For the text-containing cell, return its midpoint in [X, Y] coordinate format. 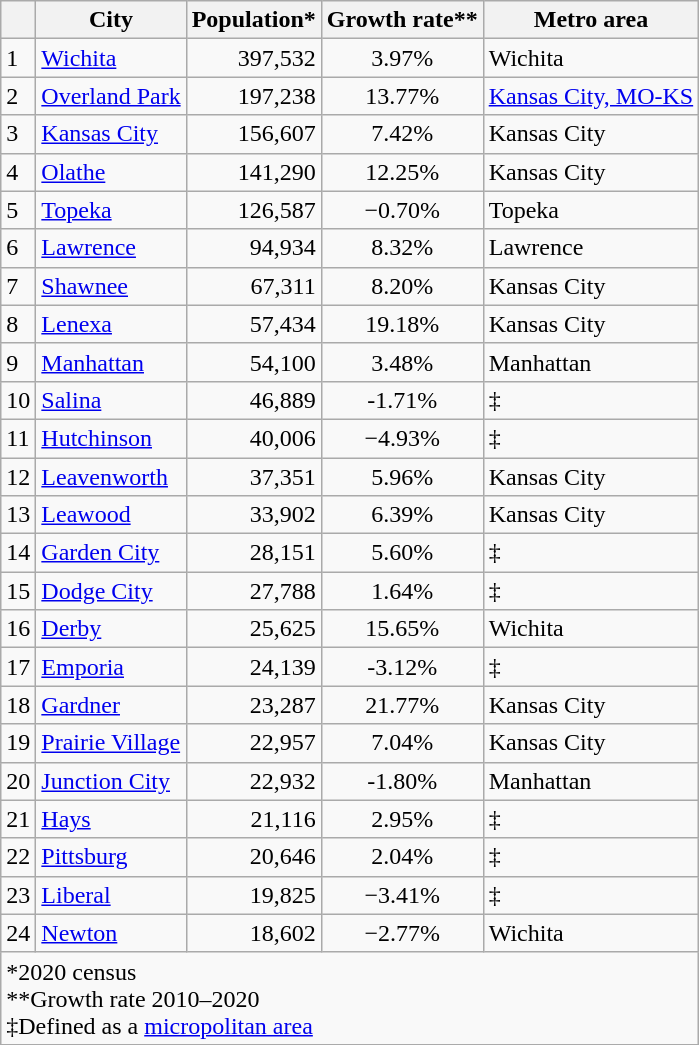
Junction City [111, 781]
8.20% [402, 286]
40,006 [254, 438]
−2.77% [402, 933]
28,151 [254, 553]
3 [18, 134]
7 [18, 286]
23 [18, 895]
19 [18, 743]
16 [18, 629]
22 [18, 857]
Dodge City [111, 591]
7.04% [402, 743]
21,116 [254, 819]
27,788 [254, 591]
14 [18, 553]
20,646 [254, 857]
−0.70% [402, 210]
Newton [111, 933]
156,607 [254, 134]
21.77% [402, 705]
Hutchinson [111, 438]
15.65% [402, 629]
13 [18, 515]
Garden City [111, 553]
Prairie Village [111, 743]
20 [18, 781]
Population* [254, 20]
24,139 [254, 667]
Hays [111, 819]
Overland Park [111, 96]
Olathe [111, 172]
126,587 [254, 210]
197,238 [254, 96]
22,957 [254, 743]
5 [18, 210]
9 [18, 362]
8 [18, 324]
Lenexa [111, 324]
13.77% [402, 96]
5.60% [402, 553]
21 [18, 819]
8.32% [402, 248]
Growth rate** [402, 20]
−3.41% [402, 895]
Emporia [111, 667]
19,825 [254, 895]
12 [18, 477]
18,602 [254, 933]
57,434 [254, 324]
24 [18, 933]
Derby [111, 629]
6 [18, 248]
46,889 [254, 400]
3.48% [402, 362]
18 [18, 705]
-1.80% [402, 781]
67,311 [254, 286]
15 [18, 591]
−4.93% [402, 438]
10 [18, 400]
2.95% [402, 819]
22,932 [254, 781]
2.04% [402, 857]
5.96% [402, 477]
Leawood [111, 515]
23,287 [254, 705]
Liberal [111, 895]
*2020 census**Growth rate 2010–2020‡Defined as a micropolitan area [350, 998]
Leavenworth [111, 477]
Shawnee [111, 286]
33,902 [254, 515]
397,532 [254, 58]
Metro area [591, 20]
3.97% [402, 58]
Pittsburg [111, 857]
37,351 [254, 477]
6.39% [402, 515]
17 [18, 667]
12.25% [402, 172]
-1.71% [402, 400]
1 [18, 58]
City [111, 20]
94,934 [254, 248]
25,625 [254, 629]
Salina [111, 400]
-3.12% [402, 667]
54,100 [254, 362]
19.18% [402, 324]
141,290 [254, 172]
1.64% [402, 591]
2 [18, 96]
7.42% [402, 134]
Gardner [111, 705]
11 [18, 438]
Kansas City, MO-KS [591, 96]
4 [18, 172]
